Provide the [x, y] coordinate of the cell's center where the given text is located.  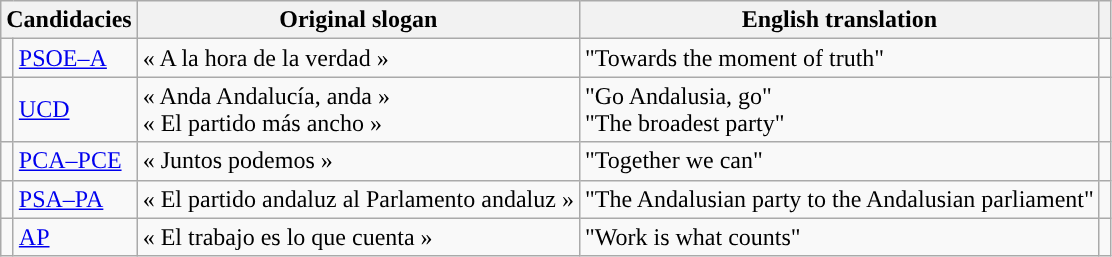
« Anda Andalucía, anda »« El partido más ancho » [358, 110]
« El trabajo es lo que cuenta » [358, 237]
« Juntos podemos » [358, 161]
"Towards the moment of truth" [839, 58]
« El partido andaluz al Parlamento andaluz » [358, 199]
"Go Andalusia, go""The broadest party" [839, 110]
« A la hora de la verdad » [358, 58]
PCA–PCE [75, 161]
"Work is what counts" [839, 237]
PSA–PA [75, 199]
PSOE–A [75, 58]
UCD [75, 110]
Candidacies [69, 20]
English translation [839, 20]
Original slogan [358, 20]
"The Andalusian party to the Andalusian parliament" [839, 199]
"Together we can" [839, 161]
AP [75, 237]
